Extract the [x, y] coordinate from the center of the cell holding the provided text.  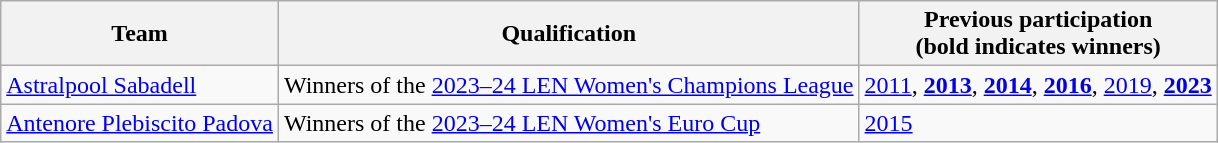
Previous participation(bold indicates winners) [1038, 34]
Qualification [568, 34]
Astralpool Sabadell [140, 85]
Winners of the 2023–24 LEN Women's Champions League [568, 85]
Winners of the 2023–24 LEN Women's Euro Cup [568, 123]
Team [140, 34]
2011, 2013, 2014, 2016, 2019, 2023 [1038, 85]
2015 [1038, 123]
Antenore Plebiscito Padova [140, 123]
